Pinpoint the cell where the given text exists, returning its [X, Y] midpoint coordinate. 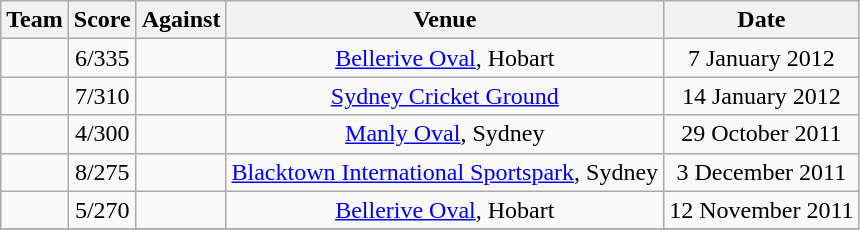
Score [102, 20]
8/275 [102, 172]
5/270 [102, 210]
Manly Oval, Sydney [445, 134]
Venue [445, 20]
3 December 2011 [762, 172]
Date [762, 20]
Team [35, 20]
7/310 [102, 96]
6/335 [102, 58]
Blacktown International Sportspark, Sydney [445, 172]
14 January 2012 [762, 96]
4/300 [102, 134]
7 January 2012 [762, 58]
29 October 2011 [762, 134]
Against [181, 20]
Sydney Cricket Ground [445, 96]
12 November 2011 [762, 210]
